Detect which cell encompasses the target text, then output its (x, y) center coordinate. 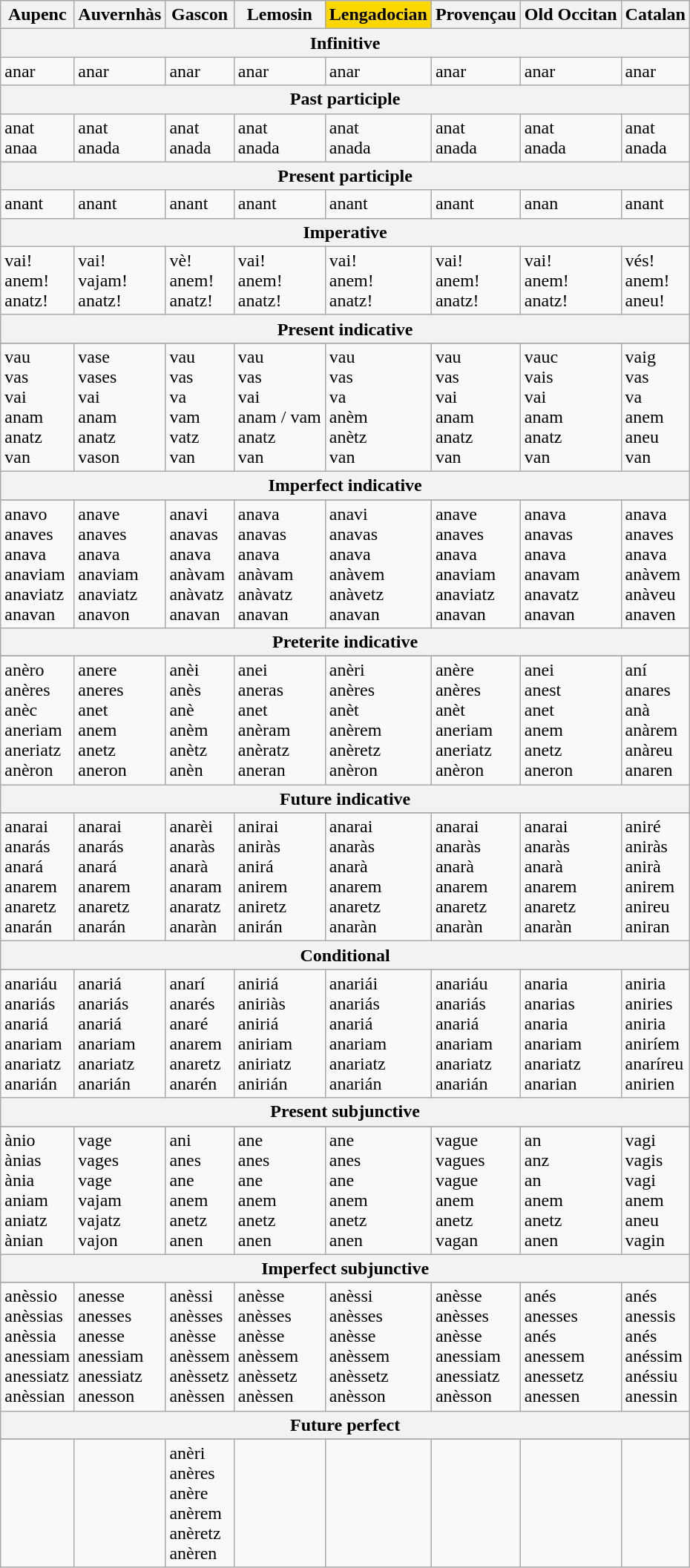
anèssio anèssias anèssia anessiam anessiatz anèssian (37, 1347)
anava anavas anava anàvam anàvatz anavan (279, 564)
anesse anesses anesse anessiam anessiatz anesson (120, 1347)
anatanada (655, 138)
vaigvasvaanemaneuvan (655, 406)
Present participle (346, 176)
Present indicative (346, 329)
aniriá aniriàs aniriá aniriam aniriatz anirián (279, 1034)
anarèi anaràs anarà anaram anaratz anaràn (200, 877)
aníanaresanàanàremanàreuanaren (655, 721)
Lemosin (279, 15)
anariái anariás anariá anariam anariatz anarián (378, 1034)
ani anes ane anem anetz anen (200, 1190)
anèri anères anèt anèrem anèretz anèron (378, 721)
vau vas vai anam / vam anatz van (279, 406)
Past participle (346, 99)
vauc vais vai anam anatz van (571, 406)
aniriaaniriesaniriaaniríemanaríreuanirien (655, 1034)
anere aneres anet anem anetz aneron (120, 721)
an anz an anem anetz anen (571, 1190)
anèro anères anèc aneriam aneriatz anèron (37, 721)
anère anères anèt aneriam aneriatz anèron (476, 721)
vague vagues vague anem anetz vagan (476, 1190)
anave anaves anava anaviam anaviatz anavan (476, 564)
Preterite indicative (346, 642)
Lengadocian (378, 15)
Future indicative (346, 799)
Aupenc (37, 15)
anèsse anèsses anèsse anèssem anèssetz anèssen (279, 1347)
anés anesses anés anessem anessetz anessen (571, 1347)
vai! vajam! anatz! (120, 280)
vau vas va anèm anètz van (378, 406)
anavi anavas anava anàvam anàvatz anavan (200, 564)
Imperfect subjunctive (346, 1268)
vage vages vage vajam vajatz vajon (120, 1190)
vau vas va vam vatz van (200, 406)
anaria anarias anaria anariam anariatz anarian (571, 1034)
anèssi anèsses anèsse anèssem anèssetz anèsson (378, 1347)
Auvernhàs (120, 15)
anèri anères anère anèrem anèretz anèren (200, 1503)
Gascon (200, 15)
anèi anès anè anèm anètz anèn (200, 721)
anei aneras anet anèram anèratz aneran (279, 721)
anèssi anèsses anèsse anèssem anèssetz anèssen (200, 1347)
vè! anem! anatz! (200, 280)
Old Occitan (571, 15)
anave anaves anava anaviam anaviatz anavon (120, 564)
anat anaa (37, 138)
Future perfect (346, 1425)
anei anest anet anem anetz aneron (571, 721)
Catalan (655, 15)
aniréaniràsaniràaniremanireuaniran (655, 877)
anava anavas anava anavam anavatz anavan (571, 564)
anavi anavas anava anàvem anàvetz anavan (378, 564)
anèsse anèsses anèsse anessiam anessiatz anèsson (476, 1347)
anariá anariás anariá anariam anariatz anarián (120, 1034)
vagivagisvagianemaneuvagin (655, 1190)
Present subjunctive (346, 1112)
Infinitive (346, 43)
Provençau (476, 15)
vase vases vai anam anatz vason (120, 406)
Imperative (346, 232)
anésanessisanésanéssimanéssiuanessin (655, 1347)
anan (571, 204)
anirai aniràs anirá anirem aniretz anirán (279, 877)
Imperfect indicative (346, 485)
vés!anem!aneu! (655, 280)
anavo anaves anava anaviam anaviatz anavan (37, 564)
ànio ànias ània aniam aniatz ànian (37, 1190)
anavaanavesanavaanàvemanàveuanaven (655, 564)
anarí anarés anaré anarem anaretz anarén (200, 1034)
Conditional (346, 955)
